Determine the (x, y) coordinate at the center of the cell enclosing the given text.  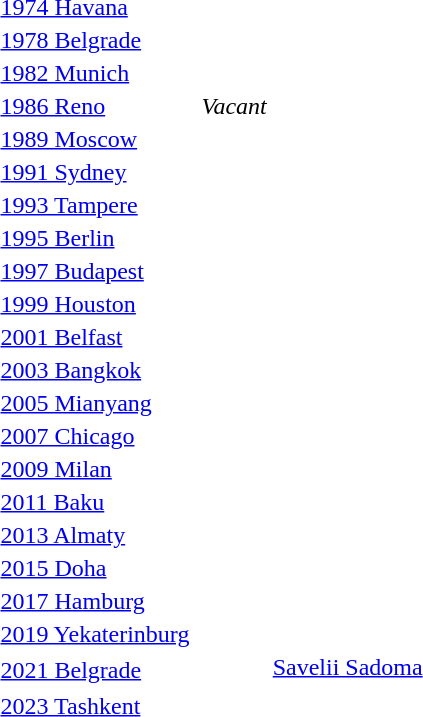
Vacant (234, 106)
